Locate the cell with the specified text and output its (X, Y) center coordinate. 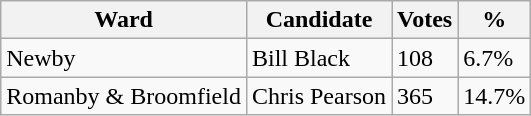
365 (425, 96)
Romanby & Broomfield (124, 96)
108 (425, 58)
Votes (425, 20)
Bill Black (318, 58)
6.7% (494, 58)
% (494, 20)
Candidate (318, 20)
Newby (124, 58)
14.7% (494, 96)
Chris Pearson (318, 96)
Ward (124, 20)
